Extract the (X, Y) coordinate from the center of the cell holding the provided text.  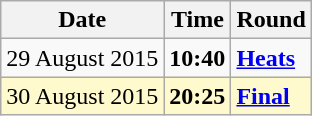
Date (82, 20)
Final (271, 96)
Heats (271, 58)
20:25 (198, 96)
Round (271, 20)
30 August 2015 (82, 96)
29 August 2015 (82, 58)
Time (198, 20)
10:40 (198, 58)
